Find where the given text appears and provide that cell's center as [X, Y] coordinate. 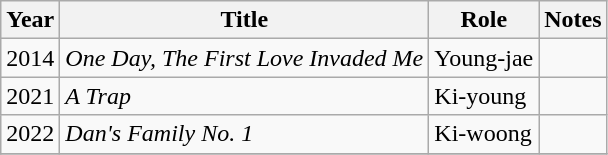
2021 [30, 96]
A Trap [244, 96]
Title [244, 20]
2014 [30, 58]
Young-jae [484, 58]
One Day, The First Love Invaded Me [244, 58]
Dan's Family No. 1 [244, 134]
Year [30, 20]
Notes [573, 20]
Role [484, 20]
Ki-woong [484, 134]
2022 [30, 134]
Ki-young [484, 96]
